Return [X, Y] of the center of cell containing provided text 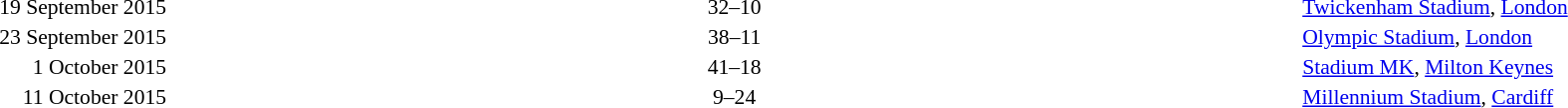
41–18 [735, 67]
38–11 [735, 37]
